Search for the cell housing the specified text and yield its [X, Y] center coordinate. 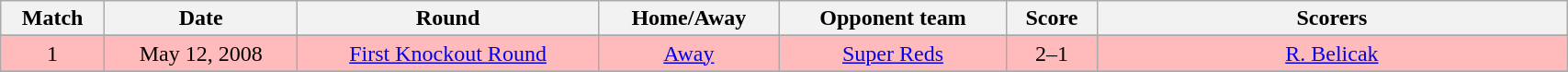
2–1 [1053, 54]
Match [53, 18]
Score [1053, 18]
May 12, 2008 [200, 54]
R. Belicak [1332, 54]
Opponent team [893, 18]
Super Reds [893, 54]
1 [53, 54]
Round [448, 18]
Home/Away [689, 18]
Date [200, 18]
Scorers [1332, 18]
First Knockout Round [448, 54]
Away [689, 54]
